Detect which cell encompasses the target text, then output its (x, y) center coordinate. 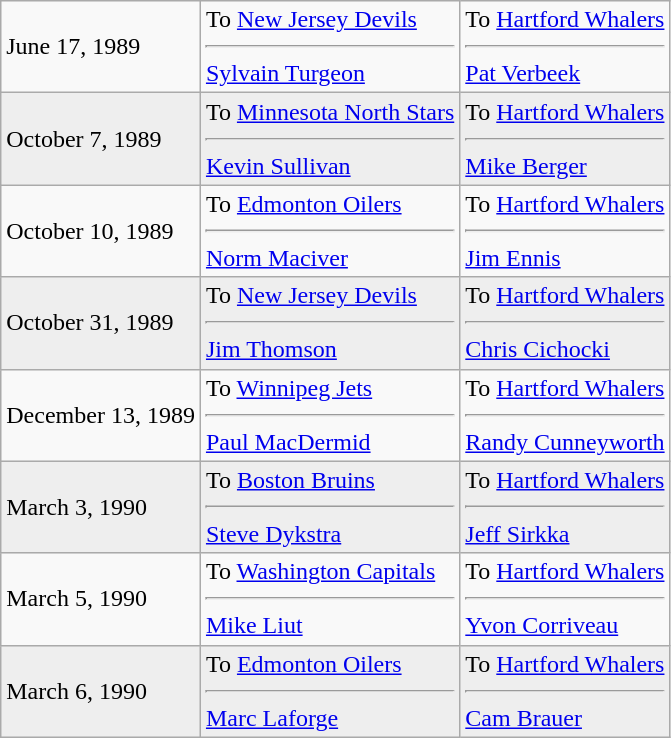
To New Jersey DevilsJim Thomson (330, 323)
October 31, 1989 (101, 323)
To Hartford WhalersChris Cichocki (565, 323)
December 13, 1989 (101, 415)
October 10, 1989 (101, 231)
To Hartford WhalersJim Ennis (565, 231)
To Hartford WhalersJeff Sirkka (565, 507)
To Boston BruinsSteve Dykstra (330, 507)
To Washington CapitalsMike Liut (330, 599)
To Hartford WhalersYvon Corriveau (565, 599)
To Hartford WhalersCam Brauer (565, 691)
To Edmonton OilersNorm Maciver (330, 231)
October 7, 1989 (101, 139)
To Hartford WhalersRandy Cunneyworth (565, 415)
March 5, 1990 (101, 599)
To Minnesota North StarsKevin Sullivan (330, 139)
March 3, 1990 (101, 507)
To Hartford WhalersMike Berger (565, 139)
March 6, 1990 (101, 691)
To Winnipeg JetsPaul MacDermid (330, 415)
To Edmonton OilersMarc Laforge (330, 691)
To Hartford WhalersPat Verbeek (565, 47)
To New Jersey DevilsSylvain Turgeon (330, 47)
June 17, 1989 (101, 47)
